Provide the [x, y] coordinate of the cell's center where the given text is located.  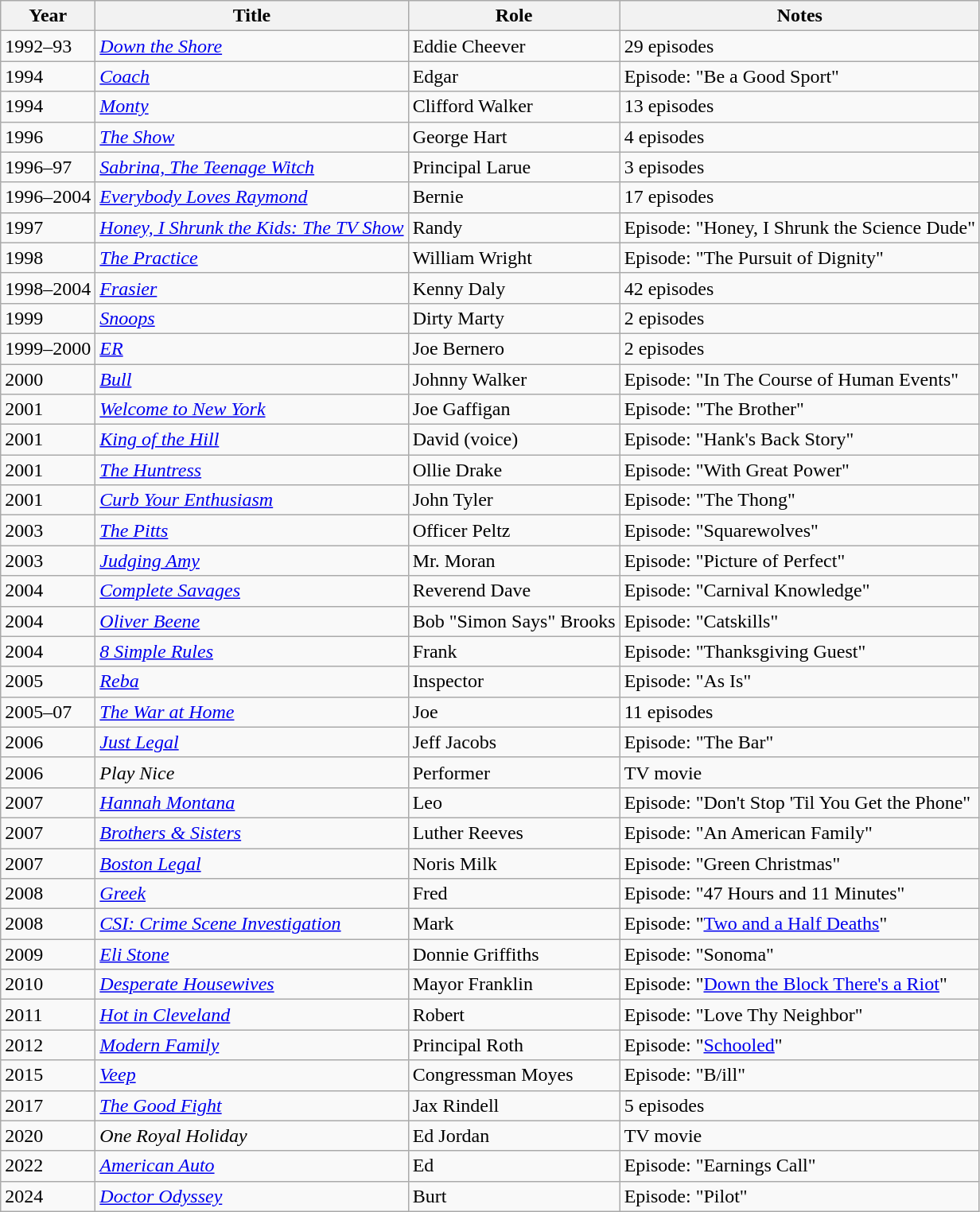
Doctor Odyssey [251, 1196]
Edgar [514, 76]
2012 [48, 1045]
Episode: "As Is" [799, 682]
Robert [514, 1015]
Principal Larue [514, 167]
Episode: "In The Course of Human Events" [799, 379]
Episode: "Catskills" [799, 621]
Title [251, 16]
Role [514, 16]
Modern Family [251, 1045]
Down the Shore [251, 46]
Jeff Jacobs [514, 742]
Episode: "Picture of Perfect" [799, 561]
Hannah Montana [251, 802]
Curb Your Enthusiasm [251, 500]
Eli Stone [251, 954]
Donnie Griffiths [514, 954]
David (voice) [514, 440]
Episode: "Thanksgiving Guest" [799, 651]
John Tyler [514, 500]
1999–2000 [48, 348]
Episode: "The Thong" [799, 500]
2011 [48, 1015]
29 episodes [799, 46]
William Wright [514, 258]
Clifford Walker [514, 107]
Dirty Marty [514, 318]
Year [48, 16]
Episode: "The Pursuit of Dignity" [799, 258]
Congressman Moyes [514, 1075]
Episode: "Schooled" [799, 1045]
American Auto [251, 1166]
Oliver Beene [251, 621]
Honey, I Shrunk the Kids: The TV Show [251, 227]
Ollie Drake [514, 470]
Welcome to New York [251, 410]
Inspector [514, 682]
Episode: "Squarewolves" [799, 530]
Greek [251, 894]
Bernie [514, 197]
5 episodes [799, 1105]
George Hart [514, 137]
1998–2004 [48, 288]
Johnny Walker [514, 379]
The War at Home [251, 712]
2015 [48, 1075]
Episode: "Hank's Back Story" [799, 440]
Monty [251, 107]
Desperate Housewives [251, 985]
Coach [251, 76]
Complete Savages [251, 591]
Reverend Dave [514, 591]
Play Nice [251, 772]
17 episodes [799, 197]
1992–93 [48, 46]
Bob "Simon Says" Brooks [514, 621]
Performer [514, 772]
Episode: "47 Hours and 11 Minutes" [799, 894]
ER [251, 348]
Episode: "Don't Stop 'Til You Get the Phone" [799, 802]
Ed [514, 1166]
Episode: "With Great Power" [799, 470]
Snoops [251, 318]
One Royal Holiday [251, 1136]
2005–07 [48, 712]
Episode: "Two and a Half Deaths" [799, 924]
2024 [48, 1196]
King of the Hill [251, 440]
Episode: "Love Thy Neighbor" [799, 1015]
The Practice [251, 258]
Episode: "Be a Good Sport" [799, 76]
Episode: "An American Family" [799, 833]
1996 [48, 137]
Frasier [251, 288]
1998 [48, 258]
Mark [514, 924]
2020 [48, 1136]
Episode: "Honey, I Shrunk the Science Dude" [799, 227]
Episode: "Down the Block There's a Riot" [799, 985]
The Pitts [251, 530]
1999 [48, 318]
Joe Gaffigan [514, 410]
2022 [48, 1166]
2000 [48, 379]
Randy [514, 227]
Everybody Loves Raymond [251, 197]
2009 [48, 954]
Noris Milk [514, 863]
3 episodes [799, 167]
13 episodes [799, 107]
Episode: "Earnings Call" [799, 1166]
Fred [514, 894]
The Good Fight [251, 1105]
Ed Jordan [514, 1136]
Episode: "Pilot" [799, 1196]
8 Simple Rules [251, 651]
Joe Bernero [514, 348]
Luther Reeves [514, 833]
Episode: "Carnival Knowledge" [799, 591]
Frank [514, 651]
Judging Amy [251, 561]
Officer Peltz [514, 530]
Mr. Moran [514, 561]
Reba [251, 682]
2017 [48, 1105]
Just Legal [251, 742]
Episode: "The Bar" [799, 742]
Principal Roth [514, 1045]
Joe [514, 712]
Hot in Cleveland [251, 1015]
Episode: "Green Christmas" [799, 863]
42 episodes [799, 288]
Sabrina, The Teenage Witch [251, 167]
Eddie Cheever [514, 46]
11 episodes [799, 712]
Brothers & Sisters [251, 833]
The Show [251, 137]
2010 [48, 985]
Boston Legal [251, 863]
Episode: "B/ill" [799, 1075]
4 episodes [799, 137]
Kenny Daly [514, 288]
Mayor Franklin [514, 985]
Jax Rindell [514, 1105]
Bull [251, 379]
The Huntress [251, 470]
Veep [251, 1075]
Leo [514, 802]
2005 [48, 682]
1997 [48, 227]
Notes [799, 16]
1996–2004 [48, 197]
1996–97 [48, 167]
Burt [514, 1196]
Episode: "Sonoma" [799, 954]
CSI: Crime Scene Investigation [251, 924]
Episode: "The Brother" [799, 410]
